Scan for the cell matching the given text and deliver its [x, y] coordinate at center. 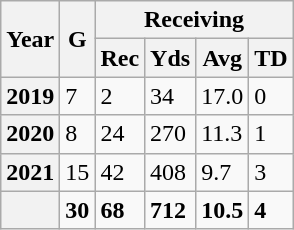
30 [78, 210]
68 [120, 210]
10.5 [222, 210]
Year [30, 39]
24 [120, 134]
11.3 [222, 134]
2021 [30, 172]
408 [170, 172]
2019 [30, 96]
0 [271, 96]
9.7 [222, 172]
2020 [30, 134]
42 [120, 172]
17.0 [222, 96]
34 [170, 96]
1 [271, 134]
Receiving [194, 20]
712 [170, 210]
Avg [222, 58]
2 [120, 96]
3 [271, 172]
7 [78, 96]
4 [271, 210]
TD [271, 58]
G [78, 39]
270 [170, 134]
Yds [170, 58]
15 [78, 172]
8 [78, 134]
Rec [120, 58]
